For the text-containing cell, return its midpoint in [x, y] coordinate format. 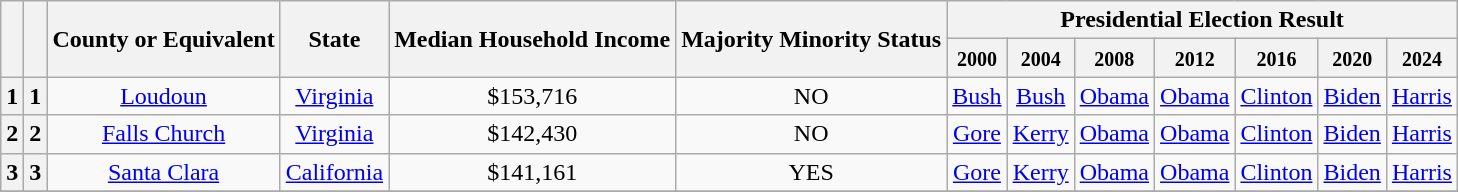
Loudoun [164, 96]
2000 [977, 58]
$153,716 [532, 96]
State [334, 39]
2024 [1422, 58]
Majority Minority Status [812, 39]
$142,430 [532, 134]
Median Household Income [532, 39]
2016 [1276, 58]
2012 [1195, 58]
2008 [1114, 58]
Falls Church [164, 134]
2020 [1352, 58]
Santa Clara [164, 172]
Presidential Election Result [1202, 20]
2004 [1040, 58]
YES [812, 172]
California [334, 172]
County or Equivalent [164, 39]
$141,161 [532, 172]
